For the text-containing cell, return its midpoint in (x, y) coordinate format. 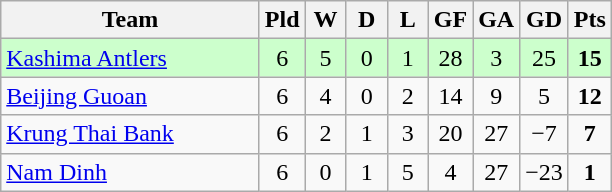
GD (544, 20)
−7 (544, 134)
7 (590, 134)
Pld (282, 20)
D (366, 20)
9 (496, 96)
28 (450, 58)
25 (544, 58)
W (326, 20)
Kashima Antlers (130, 58)
20 (450, 134)
Beijing Guoan (130, 96)
14 (450, 96)
L (408, 20)
15 (590, 58)
Team (130, 20)
GF (450, 20)
Nam Dinh (130, 172)
Krung Thai Bank (130, 134)
−23 (544, 172)
Pts (590, 20)
12 (590, 96)
GA (496, 20)
